For the text-containing cell, return its midpoint in (X, Y) coordinate format. 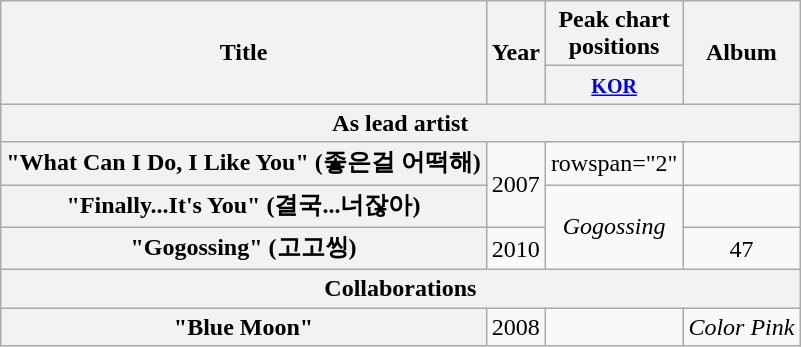
Collaborations (400, 289)
KOR (614, 85)
"What Can I Do, I Like You" (좋은걸 어떡해) (244, 164)
Color Pink (742, 327)
Peak chart positions (614, 34)
rowspan="2" (614, 164)
2008 (516, 327)
2007 (516, 184)
"Blue Moon" (244, 327)
As lead artist (400, 123)
Gogossing (614, 226)
"Gogossing" (고고씽) (244, 248)
Title (244, 52)
"Finally...It's You" (결국...너잖아) (244, 206)
Year (516, 52)
Album (742, 52)
47 (742, 248)
2010 (516, 248)
